Determine the (x, y) coordinate at the center of the cell enclosing the given text.  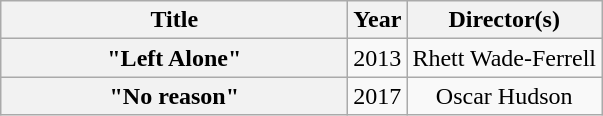
Oscar Hudson (504, 96)
Director(s) (504, 20)
"Left Alone" (174, 58)
Rhett Wade-Ferrell (504, 58)
Year (378, 20)
2017 (378, 96)
"No reason" (174, 96)
2013 (378, 58)
Title (174, 20)
